Pinpoint the cell where the given text exists, returning its (x, y) midpoint coordinate. 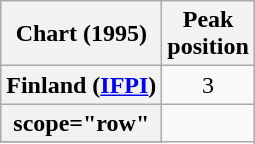
3 (208, 85)
Chart (1995) (82, 34)
Finland (IFPI) (82, 85)
Peakposition (208, 34)
scope="row" (82, 123)
